Capture the cell that displays the provided text and extract its [X, Y] central coordinate. 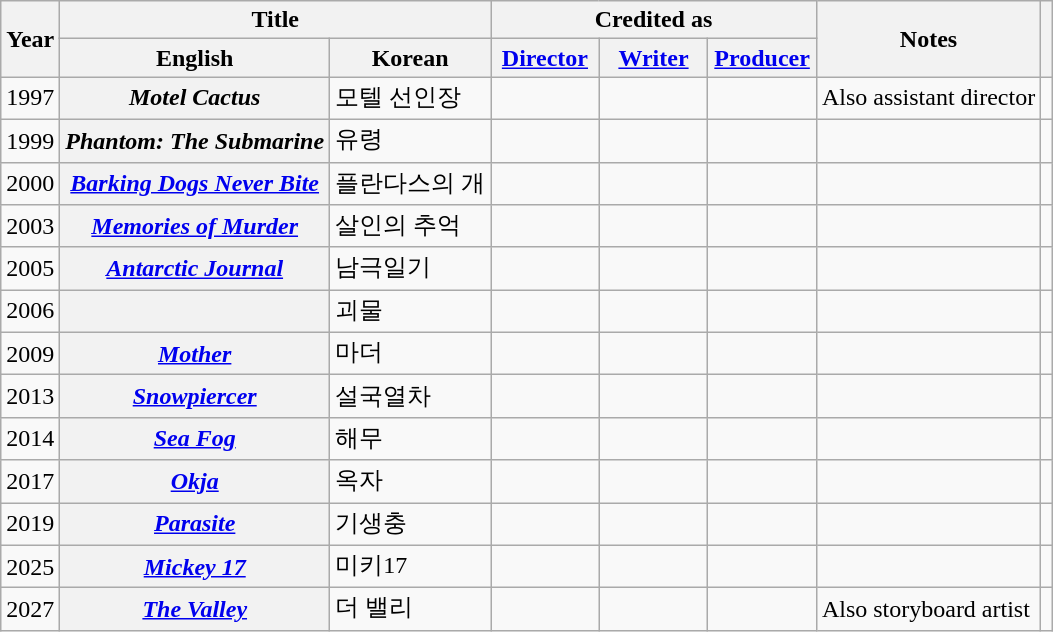
Also assistant director [928, 98]
남극일기 [410, 268]
Also storyboard artist [928, 610]
괴물 [410, 312]
1999 [30, 140]
Credited as [654, 20]
Memories of Murder [195, 226]
Phantom: The Submarine [195, 140]
Sea Fog [195, 438]
Mother [195, 354]
더 밸리 [410, 610]
2025 [30, 566]
2003 [30, 226]
2017 [30, 482]
2019 [30, 524]
Antarctic Journal [195, 268]
English [195, 58]
Snowpiercer [195, 396]
2000 [30, 184]
Motel Cactus [195, 98]
플란다스의 개 [410, 184]
기생충 [410, 524]
2013 [30, 396]
해무 [410, 438]
설국열차 [410, 396]
Producer [762, 58]
유령 [410, 140]
Korean [410, 58]
2006 [30, 312]
2009 [30, 354]
2005 [30, 268]
2027 [30, 610]
Parasite [195, 524]
Mickey 17 [195, 566]
Title [276, 20]
옥자 [410, 482]
1997 [30, 98]
Barking Dogs Never Bite [195, 184]
Notes [928, 39]
Director [546, 58]
Okja [195, 482]
모텔 선인장 [410, 98]
살인의 추억 [410, 226]
The Valley [195, 610]
Year [30, 39]
2014 [30, 438]
마더 [410, 354]
Writer [654, 58]
미키17 [410, 566]
